Determine the [X, Y] coordinate at the center of the cell enclosing the given text.  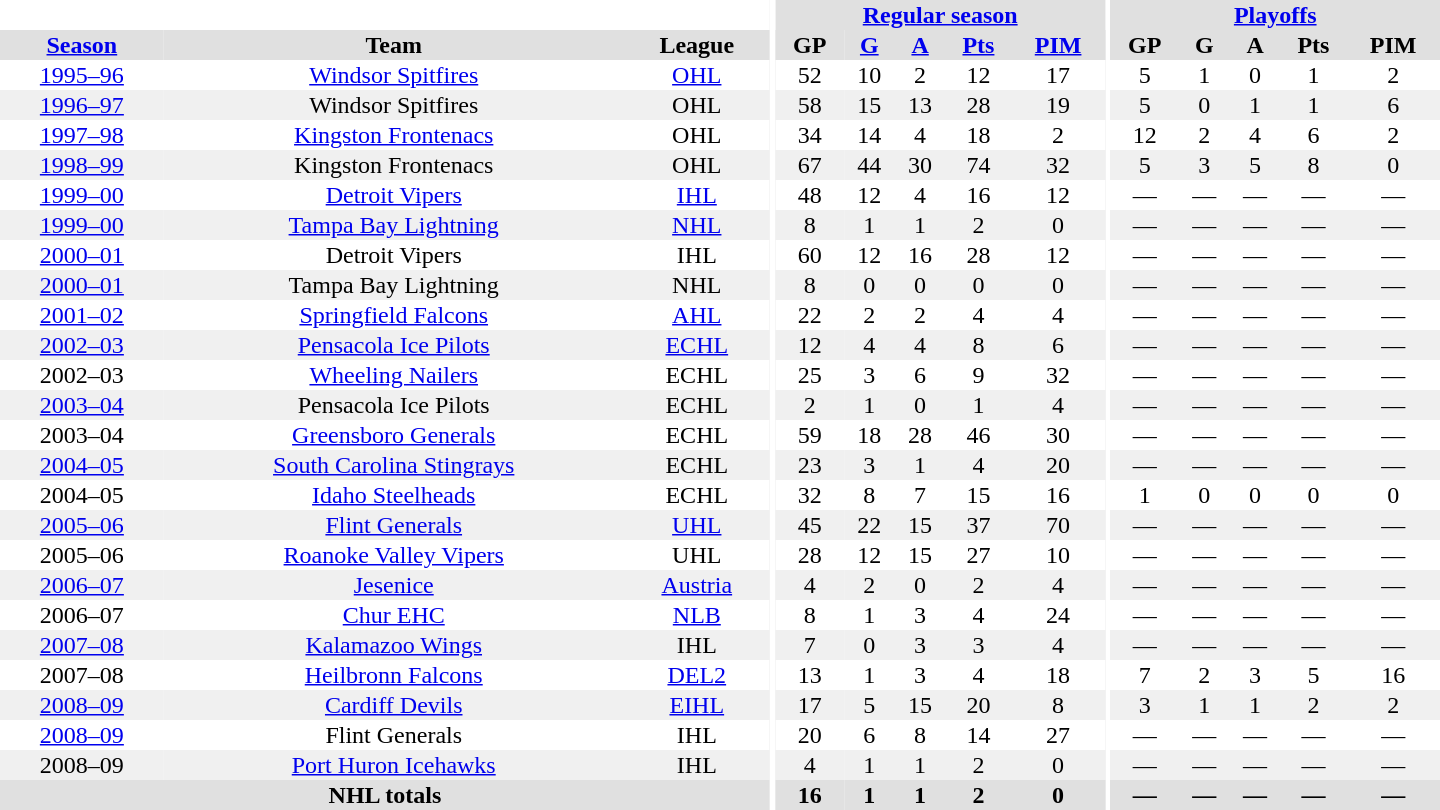
74 [979, 165]
52 [810, 75]
23 [810, 465]
24 [1058, 615]
45 [810, 525]
Port Huron Icehawks [394, 765]
1998–99 [82, 165]
60 [810, 255]
9 [979, 375]
Idaho Steelheads [394, 495]
Cardiff Devils [394, 705]
1996–97 [82, 105]
Season [82, 45]
AHL [697, 315]
46 [979, 435]
Jesenice [394, 585]
Playoffs [1275, 15]
59 [810, 435]
70 [1058, 525]
DEL2 [697, 675]
EIHL [697, 705]
NLB [697, 615]
Greensboro Generals [394, 435]
37 [979, 525]
Kalamazoo Wings [394, 645]
19 [1058, 105]
Roanoke Valley Vipers [394, 555]
Wheeling Nailers [394, 375]
Austria [697, 585]
Team [394, 45]
58 [810, 105]
NHL totals [385, 795]
Chur EHC [394, 615]
2001–02 [82, 315]
League [697, 45]
1997–98 [82, 135]
48 [810, 195]
Springfield Falcons [394, 315]
67 [810, 165]
South Carolina Stingrays [394, 465]
25 [810, 375]
44 [870, 165]
Heilbronn Falcons [394, 675]
1995–96 [82, 75]
Regular season [940, 15]
34 [810, 135]
